Return [X, Y] of the center of cell containing provided text 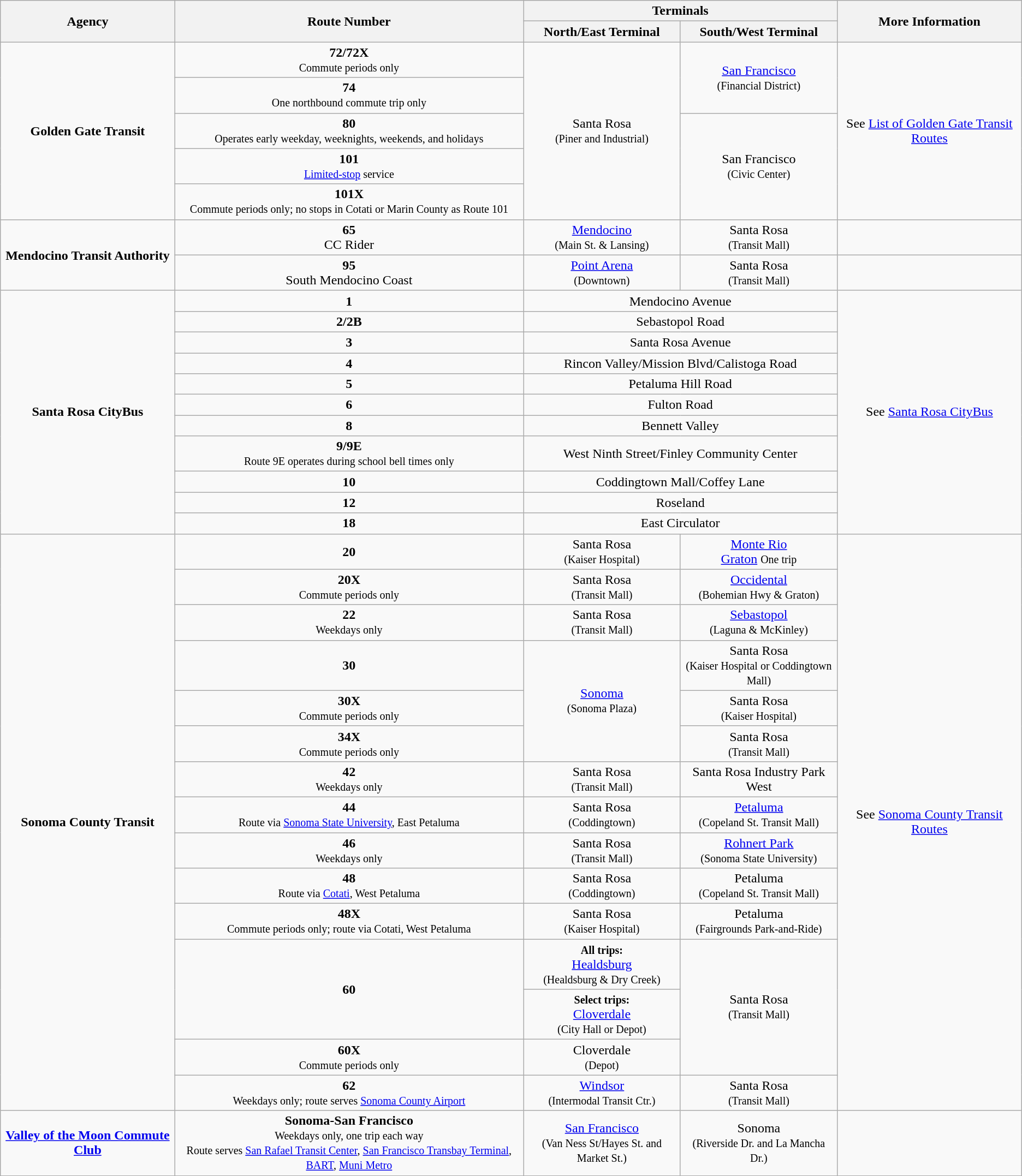
North/East Terminal [602, 32]
All trips:Healdsburg(Healdsburg & Dry Creek) [602, 964]
42Weekdays only [349, 779]
Sebastopol Road [680, 321]
20XCommute periods only [349, 587]
Santa Rosa(Piner and Industrial) [602, 131]
34XCommute periods only [349, 743]
Santa Rosa Avenue [680, 342]
Agency [87, 21]
8 [349, 426]
Route Number [349, 21]
Mendocino Transit Authority [87, 255]
30 [349, 665]
20 [349, 551]
44Route via Sonoma State University, East Petaluma [349, 814]
Occidental(Bohemian Hwy & Graton) [759, 587]
San Francisco(Van Ness St/Hayes St. and Market St.) [602, 1143]
22Weekdays only [349, 622]
Valley of the Moon Commute Club [87, 1143]
48Route via Cotati, West Petaluma [349, 886]
6 [349, 405]
Select trips:Cloverdale(City Hall or Depot) [602, 1014]
West Ninth Street/Finley Community Center [680, 454]
4 [349, 363]
62Weekdays only; route serves Sonoma County Airport [349, 1093]
101XCommute periods only; no stops in Cotati or Marin County as Route 101 [349, 202]
46Weekdays only [349, 850]
3 [349, 342]
Mendocino(Main St. & Lansing) [602, 237]
9/9ERoute 9E operates during school bell times only [349, 454]
San Francisco(Civic Center) [759, 166]
Sonoma(Sonoma Plaza) [602, 701]
101Limited-stop service [349, 166]
30XCommute periods only [349, 708]
Petaluma Hill Road [680, 384]
Santa Rosa Industry Park West [759, 779]
Santa Rosa CityBus [87, 412]
South/West Terminal [759, 32]
Sonoma(Riverside Dr. and La Mancha Dr.) [759, 1143]
Point Arena(Downtown) [602, 273]
Golden Gate Transit [87, 131]
Sonoma-San FranciscoWeekdays only, one trip each wayRoute serves San Rafael Transit Center, San Francisco Transbay Terminal, BART, Muni Metro [349, 1143]
Terminals [680, 11]
Coddingtown Mall/Coffey Lane [680, 482]
2/2B [349, 321]
60 [349, 989]
1 [349, 301]
Mendocino Avenue [680, 301]
See Santa Rosa CityBus [930, 412]
More Information [930, 21]
Rincon Valley/Mission Blvd/Calistoga Road [680, 363]
East Circulator [680, 523]
5 [349, 384]
Monte RioGraton One trip [759, 551]
Petaluma(Fairgrounds Park-and-Ride) [759, 921]
San Francisco(Financial District) [759, 77]
Rohnert Park(Sonoma State University) [759, 850]
72/72XCommute periods only [349, 60]
Bennett Valley [680, 426]
80Operates early weekday, weeknights, weekends, and holidays [349, 131]
12 [349, 503]
See Sonoma County Transit Routes [930, 822]
48XCommute periods only; route via Cotati, West Petaluma [349, 921]
60XCommute periods only [349, 1058]
18 [349, 523]
Cloverdale(Depot) [602, 1058]
Santa Rosa(Kaiser Hospital or Coddingtown Mall) [759, 665]
95South Mendocino Coast [349, 273]
Fulton Road [680, 405]
See List of Golden Gate Transit Routes [930, 131]
65CC Rider [349, 237]
Sonoma County Transit [87, 822]
74One northbound commute trip only [349, 95]
Windsor(Intermodal Transit Ctr.) [602, 1093]
Roseland [680, 503]
Sebastopol(Laguna & McKinley) [759, 622]
10 [349, 482]
